From the cell containing the given text, extract its center point as [X, Y] coordinate. 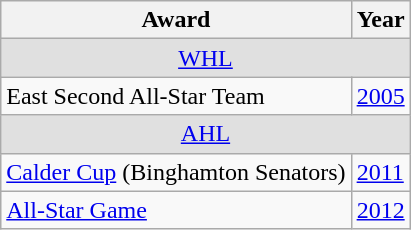
AHL [206, 134]
East Second All-Star Team [176, 96]
Year [380, 20]
2012 [380, 210]
2011 [380, 172]
All-Star Game [176, 210]
Calder Cup (Binghamton Senators) [176, 172]
Award [176, 20]
2005 [380, 96]
WHL [206, 58]
